Identify which cell holds the provided text, then report its (x, y) central coordinate. 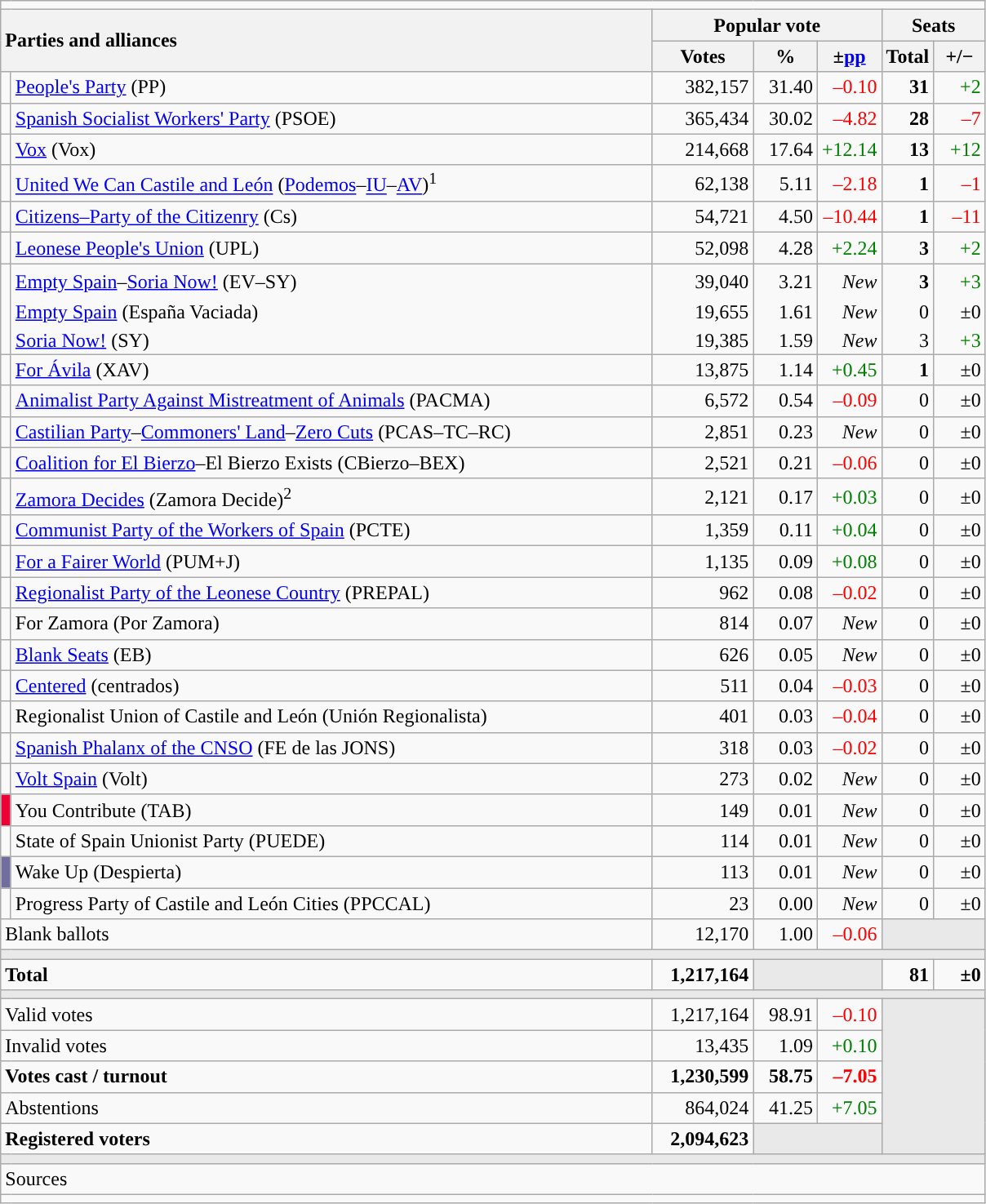
2,521 (703, 463)
0.21 (785, 463)
1,135 (703, 562)
1.09 (785, 1046)
+7.05 (849, 1108)
62,138 (703, 183)
Abstentions (326, 1108)
Coalition for El Bierzo–El Bierzo Exists (CBierzo–BEX) (331, 463)
1.59 (785, 340)
54,721 (703, 217)
28 (908, 118)
Spanish Phalanx of the CNSO (FE de las JONS) (331, 748)
For a Fairer World (PUM+J) (331, 562)
13,435 (703, 1046)
For Ávila (XAV) (331, 370)
1,230,599 (703, 1077)
Empty Spain–Soria Now! (EV–SY) (331, 281)
401 (703, 717)
0.17 (785, 496)
13 (908, 149)
58.75 (785, 1077)
Leonese People's Union (UPL) (331, 248)
5.11 (785, 183)
Citizens–Party of the Citizenry (Cs) (331, 217)
2,094,623 (703, 1139)
39,040 (703, 281)
31 (908, 87)
Registered voters (326, 1139)
1,359 (703, 531)
113 (703, 872)
–7 (960, 118)
+0.08 (849, 562)
Empty Spain (España Vaciada) (331, 313)
149 (703, 810)
626 (703, 655)
+0.10 (849, 1046)
Votes cast / turnout (326, 1077)
Animalist Party Against Mistreatment of Animals (PACMA) (331, 401)
52,098 (703, 248)
1.00 (785, 935)
17.64 (785, 149)
13,875 (703, 370)
Wake Up (Despierta) (331, 872)
–2.18 (849, 183)
Regionalist Union of Castile and León (Unión Regionalista) (331, 717)
12,170 (703, 935)
318 (703, 748)
81 (908, 975)
98.91 (785, 1015)
19,385 (703, 340)
23 (703, 904)
% (785, 56)
Blank Seats (EB) (331, 655)
214,668 (703, 149)
For Zamora (Por Zamora) (331, 624)
–7.05 (849, 1077)
Volt Spain (Volt) (331, 779)
382,157 (703, 87)
–0.04 (849, 717)
Progress Party of Castile and León Cities (PPCCAL) (331, 904)
0.08 (785, 593)
0.05 (785, 655)
+0.45 (849, 370)
Votes (703, 56)
+0.04 (849, 531)
273 (703, 779)
+2.24 (849, 248)
864,024 (703, 1108)
3.21 (785, 281)
+12.14 (849, 149)
–1 (960, 183)
–10.44 (849, 217)
0.04 (785, 686)
0.00 (785, 904)
4.28 (785, 248)
19,655 (703, 313)
+0.03 (849, 496)
Popular vote (767, 25)
Soria Now! (SY) (331, 340)
1.14 (785, 370)
2,121 (703, 496)
People's Party (PP) (331, 87)
Spanish Socialist Workers' Party (PSOE) (331, 118)
+12 (960, 149)
–0.03 (849, 686)
±pp (849, 56)
30.02 (785, 118)
0.07 (785, 624)
2,851 (703, 432)
4.50 (785, 217)
114 (703, 841)
Parties and alliances (326, 41)
You Contribute (TAB) (331, 810)
41.25 (785, 1108)
Regionalist Party of the Leonese Country (PREPAL) (331, 593)
Invalid votes (326, 1046)
Castilian Party–Commoners' Land–Zero Cuts (PCAS–TC–RC) (331, 432)
0.02 (785, 779)
Communist Party of the Workers of Spain (PCTE) (331, 531)
0.09 (785, 562)
Sources (493, 1179)
Zamora Decides (Zamora Decide)2 (331, 496)
Seats (934, 25)
6,572 (703, 401)
+/− (960, 56)
–0.09 (849, 401)
1.61 (785, 313)
Vox (Vox) (331, 149)
365,434 (703, 118)
–4.82 (849, 118)
–11 (960, 217)
511 (703, 686)
0.23 (785, 432)
814 (703, 624)
31.40 (785, 87)
State of Spain Unionist Party (PUEDE) (331, 841)
Valid votes (326, 1015)
962 (703, 593)
Centered (centrados) (331, 686)
0.11 (785, 531)
Blank ballots (326, 935)
0.54 (785, 401)
United We Can Castile and León (Podemos–IU–AV)1 (331, 183)
